Search for the cell housing the specified text and yield its (x, y) center coordinate. 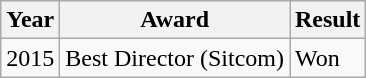
Best Director (Sitcom) (175, 58)
Award (175, 20)
2015 (30, 58)
Result (328, 20)
Year (30, 20)
Won (328, 58)
